Determine the [X, Y] coordinate at the center of the cell enclosing the given text.  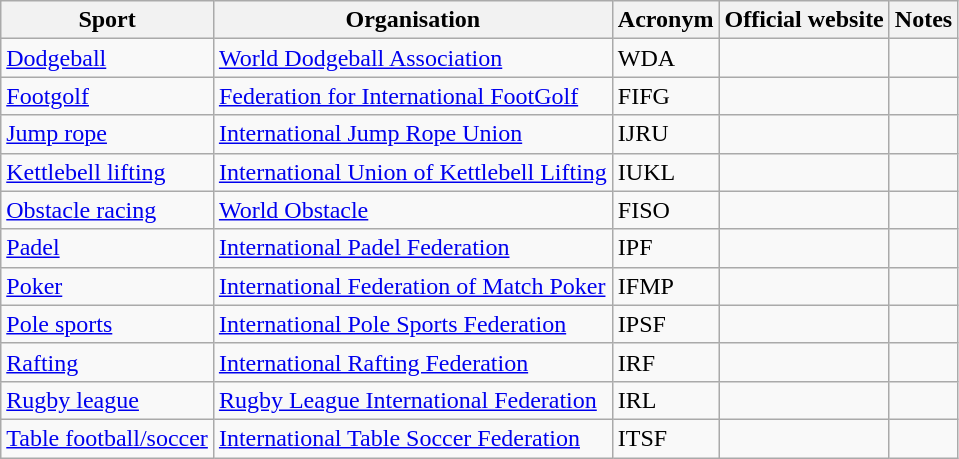
Rugby league [108, 400]
IJRU [666, 134]
WDA [666, 58]
Padel [108, 248]
Table football/soccer [108, 438]
World Dodgeball Association [412, 58]
IUKL [666, 172]
Obstacle racing [108, 210]
Rafting [108, 362]
Kettlebell lifting [108, 172]
International Jump Rope Union [412, 134]
Rugby League International Federation [412, 400]
Federation for International FootGolf [412, 96]
World Obstacle [412, 210]
Organisation [412, 20]
IRL [666, 400]
FISO [666, 210]
Jump rope [108, 134]
International Padel Federation [412, 248]
International Rafting Federation [412, 362]
International Union of Kettlebell Lifting [412, 172]
Pole sports [108, 324]
Notes [923, 20]
Sport [108, 20]
IPF [666, 248]
Footgolf [108, 96]
International Table Soccer Federation [412, 438]
International Federation of Match Poker [412, 286]
IRF [666, 362]
Dodgeball [108, 58]
IFMP [666, 286]
International Pole Sports Federation [412, 324]
IPSF [666, 324]
Poker [108, 286]
ITSF [666, 438]
Acronym [666, 20]
FIFG [666, 96]
Official website [804, 20]
